Locate the cell with the specified text and output its (x, y) center coordinate. 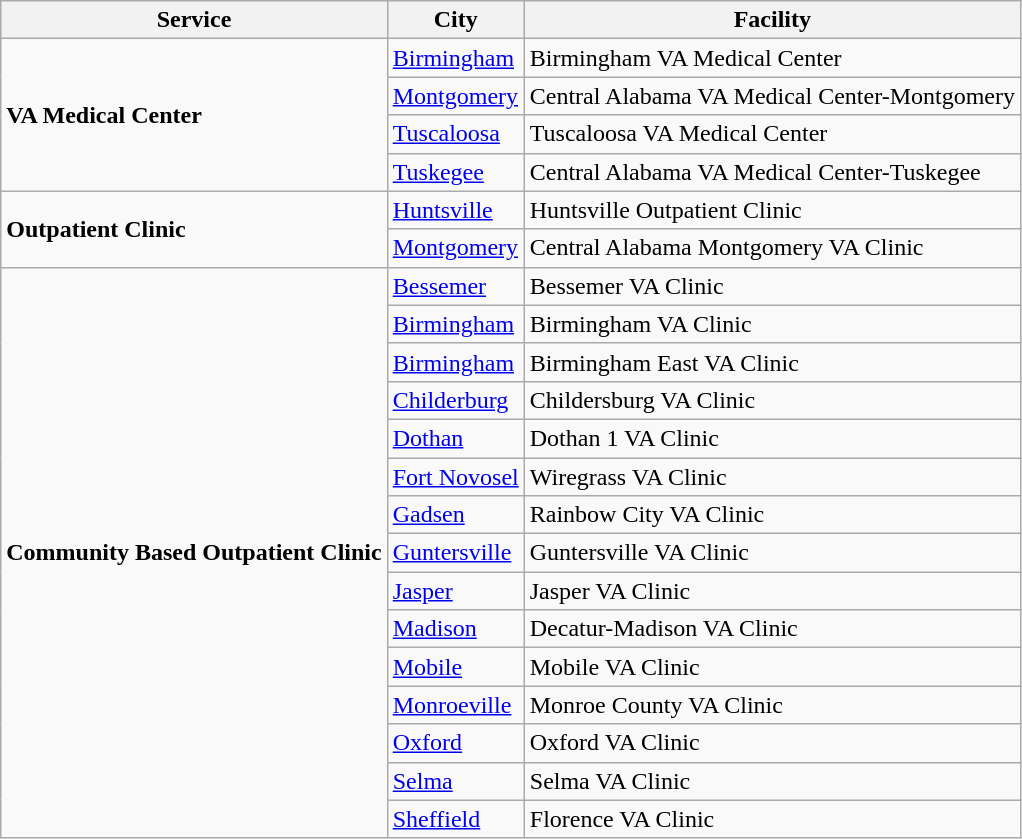
Madison (456, 629)
Selma VA Clinic (772, 781)
Gadsen (456, 515)
Dothan 1 VA Clinic (772, 438)
Dothan (456, 438)
Rainbow City VA Clinic (772, 515)
Jasper (456, 591)
Oxford (456, 743)
Outpatient Clinic (194, 229)
VA Medical Center (194, 115)
Birmingham VA Clinic (772, 324)
Huntsville Outpatient Clinic (772, 210)
Childerburg (456, 400)
Central Alabama VA Medical Center-Tuskegee (772, 172)
Mobile VA Clinic (772, 667)
Florence VA Clinic (772, 819)
Monroeville (456, 705)
Bessemer VA Clinic (772, 286)
Selma (456, 781)
Fort Novosel (456, 477)
Tuskegee (456, 172)
Birmingham East VA Clinic (772, 362)
Decatur-Madison VA Clinic (772, 629)
Sheffield (456, 819)
Community Based Outpatient Clinic (194, 552)
Guntersville (456, 553)
City (456, 20)
Birmingham VA Medical Center (772, 58)
Jasper VA Clinic (772, 591)
Central Alabama Montgomery VA Clinic (772, 248)
Guntersville VA Clinic (772, 553)
Tuscaloosa (456, 134)
Service (194, 20)
Childersburg VA Clinic (772, 400)
Oxford VA Clinic (772, 743)
Facility (772, 20)
Bessemer (456, 286)
Mobile (456, 667)
Tuscaloosa VA Medical Center (772, 134)
Wiregrass VA Clinic (772, 477)
Monroe County VA Clinic (772, 705)
Central Alabama VA Medical Center-Montgomery (772, 96)
Huntsville (456, 210)
